Return [X, Y] of the center of cell containing provided text 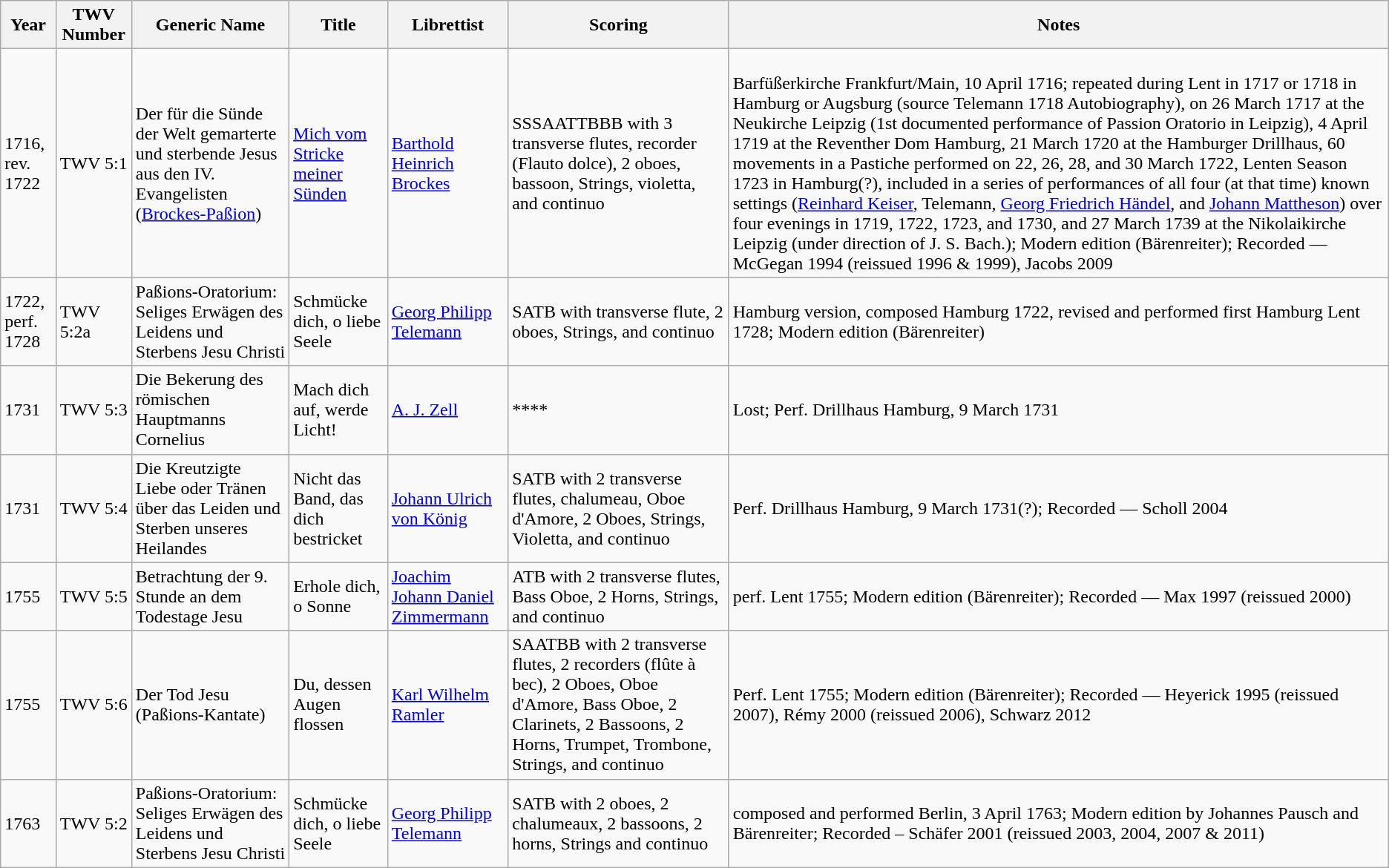
TWV 5:5 [93, 596]
ATB with 2 transverse flutes, Bass Oboe, 2 Horns, Strings, and continuo [619, 596]
Hamburg version, composed Hamburg 1722, revised and performed first Hamburg Lent 1728; Modern edition (Bärenreiter) [1058, 322]
Joachim Johann Daniel Zimmermann [447, 596]
Perf. Lent 1755; Modern edition (Bärenreiter); Recorded — Heyerick 1995 (reissued 2007), Rémy 2000 (reissued 2006), Schwarz 2012 [1058, 705]
Karl Wilhelm Ramler [447, 705]
perf. Lent 1755; Modern edition (Bärenreiter); Recorded — Max 1997 (reissued 2000) [1058, 596]
Lost; Perf. Drillhaus Hamburg, 9 March 1731 [1058, 410]
SATB with 2 oboes, 2 chalumeaux, 2 bassoons, 2 horns, Strings and continuo [619, 823]
Betrachtung der 9. Stunde an dem Todestage Jesu [210, 596]
Librettist [447, 25]
1716, rev. 1722 [28, 163]
Der für die Sünde der Welt gemarterte und sterbende Jesus aus den IV. Evangelisten (Brockes-Paßion) [210, 163]
**** [619, 410]
A. J. Zell [447, 410]
Nicht das Band, das dich bestricket [338, 508]
Title [338, 25]
Year [28, 25]
TWV 5:3 [93, 410]
TWV 5:6 [93, 705]
Scoring [619, 25]
Du, dessen Augen flossen [338, 705]
SATB with 2 transverse flutes, chalumeau, Oboe d'Amore, 2 Oboes, Strings, Violetta, and continuo [619, 508]
Der Tod Jesu (Paßions-Kantate) [210, 705]
SSSAATTBBB with 3 transverse flutes, recorder (Flauto dolce), 2 oboes, bassoon, Strings, violetta, and continuo [619, 163]
TWV Number [93, 25]
TWV 5:2a [93, 322]
Erhole dich, o Sonne [338, 596]
Johann Ulrich von König [447, 508]
Mich vom Stricke meiner Sünden [338, 163]
SATB with transverse flute, 2 oboes, Strings, and continuo [619, 322]
Die Kreutzigte Liebe oder Tränen über das Leiden und Sterben unseres Heilandes [210, 508]
1763 [28, 823]
Die Bekerung des römischen Hauptmanns Cornelius [210, 410]
Perf. Drillhaus Hamburg, 9 March 1731(?); Recorded — Scholl 2004 [1058, 508]
Notes [1058, 25]
TWV 5:4 [93, 508]
TWV 5:2 [93, 823]
Barthold Heinrich Brockes [447, 163]
Mach dich auf, werde Licht! [338, 410]
Generic Name [210, 25]
TWV 5:1 [93, 163]
1722, perf. 1728 [28, 322]
